Determine the [x, y] coordinate at the center of the cell enclosing the given text.  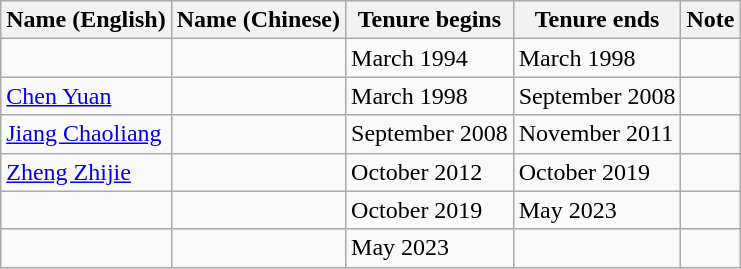
Tenure begins [430, 20]
Tenure ends [597, 20]
Name (Chinese) [258, 20]
Jiang Chaoliang [86, 134]
Chen Yuan [86, 96]
Name (English) [86, 20]
November 2011 [597, 134]
Note [710, 20]
October 2012 [430, 172]
March 1994 [430, 58]
Zheng Zhijie [86, 172]
